From the cell containing the given text, extract its center point as (X, Y) coordinate. 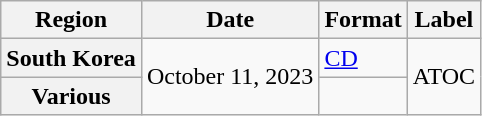
Format (363, 20)
CD (363, 58)
Region (72, 20)
ATOC (444, 77)
Label (444, 20)
Date (230, 20)
Various (72, 96)
South Korea (72, 58)
October 11, 2023 (230, 77)
